Capture the cell that displays the provided text and extract its (X, Y) central coordinate. 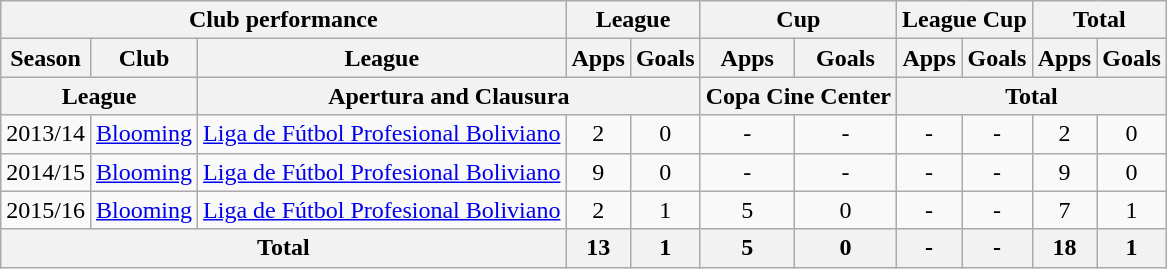
League Cup (965, 20)
18 (1064, 248)
Club (144, 58)
Cup (798, 20)
13 (598, 248)
7 (1064, 210)
2015/16 (46, 210)
2013/14 (46, 134)
Season (46, 58)
Copa Cine Center (798, 96)
Club performance (284, 20)
2014/15 (46, 172)
Apertura and Clausura (450, 96)
